Search for the cell housing the specified text and yield its [x, y] center coordinate. 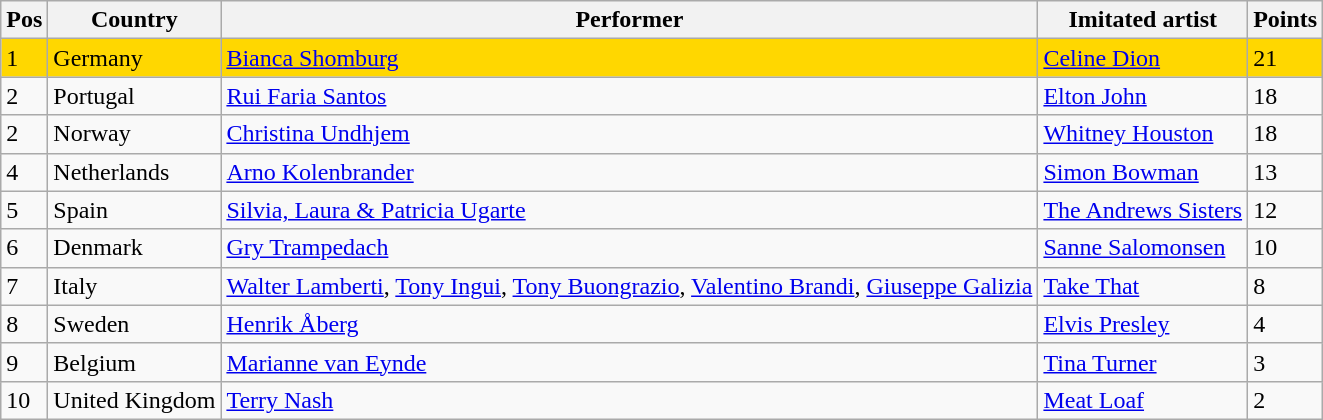
Portugal [134, 96]
Spain [134, 210]
Germany [134, 58]
Netherlands [134, 172]
Elvis Presley [1143, 324]
Celine Dion [1143, 58]
Walter Lamberti, Tony Ingui, Tony Buongrazio, Valentino Brandi, Giuseppe Galizia [630, 286]
7 [24, 286]
Terry Nash [630, 400]
Tina Turner [1143, 362]
13 [1286, 172]
Bianca Shomburg [630, 58]
Norway [134, 134]
Sweden [134, 324]
21 [1286, 58]
Country [134, 20]
Belgium [134, 362]
5 [24, 210]
Henrik Åberg [630, 324]
United Kingdom [134, 400]
Marianne van Eynde [630, 362]
Elton John [1143, 96]
Points [1286, 20]
1 [24, 58]
Performer [630, 20]
Gry Trampedach [630, 248]
Simon Bowman [1143, 172]
3 [1286, 362]
Arno Kolenbrander [630, 172]
Sanne Salomonsen [1143, 248]
Rui Faria Santos [630, 96]
Imitated artist [1143, 20]
Silvia, Laura & Patricia Ugarte [630, 210]
Christina Undhjem [630, 134]
The Andrews Sisters [1143, 210]
Pos [24, 20]
Italy [134, 286]
Meat Loaf [1143, 400]
Whitney Houston [1143, 134]
Take That [1143, 286]
6 [24, 248]
Denmark [134, 248]
9 [24, 362]
12 [1286, 210]
